Determine the (x, y) coordinate at the center of the cell enclosing the given text.  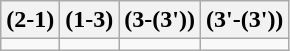
(3-(3')) (160, 20)
(2-1) (30, 20)
(1-3) (90, 20)
(3'-(3')) (245, 20)
